Detect which cell encompasses the target text, then output its [X, Y] center coordinate. 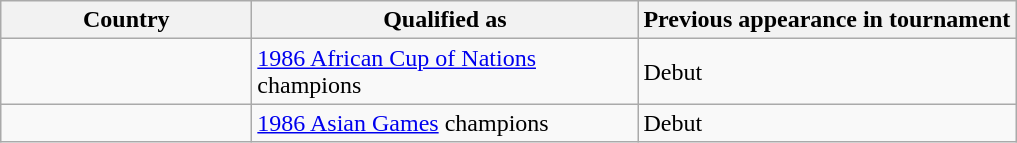
1986 Asian Games champions [445, 123]
Previous appearance in tournament [827, 20]
1986 African Cup of Nations champions [445, 72]
Qualified as [445, 20]
Country [126, 20]
